Detect which cell encompasses the target text, then output its (x, y) center coordinate. 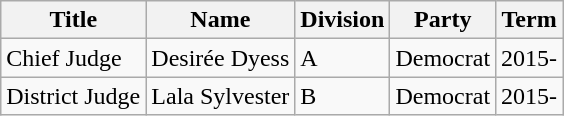
Division (342, 20)
District Judge (74, 96)
Lala Sylvester (220, 96)
Party (443, 20)
Title (74, 20)
Name (220, 20)
Chief Judge (74, 58)
A (342, 58)
Desirée Dyess (220, 58)
Term (530, 20)
B (342, 96)
